Detect which cell encompasses the target text, then output its [x, y] center coordinate. 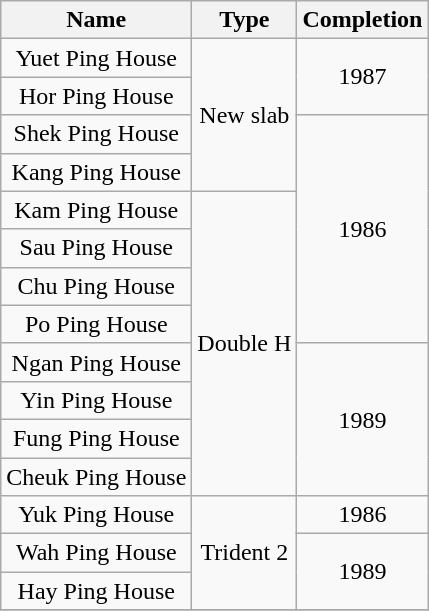
Ngan Ping House [96, 362]
Hor Ping House [96, 96]
Cheuk Ping House [96, 477]
Trident 2 [244, 553]
Yuk Ping House [96, 515]
1987 [362, 77]
Chu Ping House [96, 286]
Hay Ping House [96, 591]
Type [244, 20]
Double H [244, 343]
New slab [244, 115]
Kang Ping House [96, 172]
Po Ping House [96, 324]
Completion [362, 20]
Yin Ping House [96, 400]
Name [96, 20]
Wah Ping House [96, 553]
Sau Ping House [96, 248]
Yuet Ping House [96, 58]
Fung Ping House [96, 438]
Shek Ping House [96, 134]
Kam Ping House [96, 210]
